Find where the given text appears and provide that cell's center as [X, Y] coordinate. 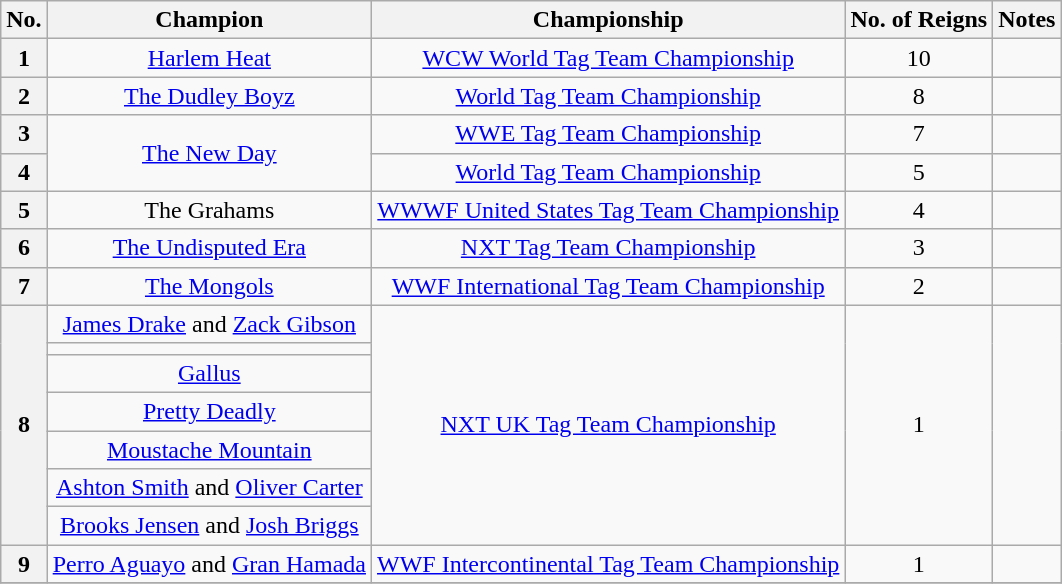
NXT Tag Team Championship [608, 248]
10 [919, 58]
9 [24, 564]
The Mongols [209, 286]
WWF Intercontinental Tag Team Championship [608, 564]
WWE Tag Team Championship [608, 134]
WCW World Tag Team Championship [608, 58]
The New Day [209, 153]
Gallus [209, 373]
WWF International Tag Team Championship [608, 286]
Championship [608, 20]
Champion [209, 20]
The Undisputed Era [209, 248]
The Dudley Boyz [209, 96]
6 [24, 248]
No. [24, 20]
Ashton Smith and Oliver Carter [209, 488]
Harlem Heat [209, 58]
Moustache Mountain [209, 449]
Perro Aguayo and Gran Hamada [209, 564]
Notes [1027, 20]
WWWF United States Tag Team Championship [608, 210]
The Grahams [209, 210]
NXT UK Tag Team Championship [608, 424]
No. of Reigns [919, 20]
James Drake and Zack Gibson [209, 324]
Pretty Deadly [209, 411]
Brooks Jensen and Josh Briggs [209, 526]
